For the text-containing cell, return its midpoint in [X, Y] coordinate format. 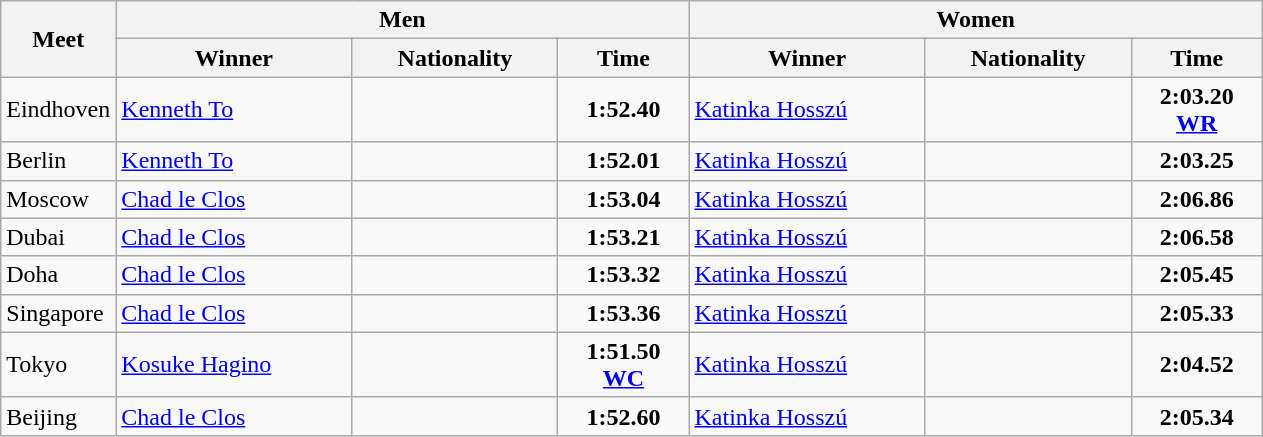
1:53.36 [624, 313]
1:52.40 [624, 110]
Kosuke Hagino [234, 364]
1:53.04 [624, 199]
1:53.32 [624, 275]
2:05.34 [1196, 416]
Singapore [58, 313]
Tokyo [58, 364]
1:52.01 [624, 161]
Beijing [58, 416]
Meet [58, 39]
Dubai [58, 237]
2:06.86 [1196, 199]
1:53.21 [624, 237]
2:03.20 WR [1196, 110]
Doha [58, 275]
2:05.33 [1196, 313]
1:52.60 [624, 416]
Men [402, 20]
Moscow [58, 199]
2:03.25 [1196, 161]
2:06.58 [1196, 237]
Berlin [58, 161]
Women [976, 20]
2:04.52 [1196, 364]
2:05.45 [1196, 275]
Eindhoven [58, 110]
1:51.50 WC [624, 364]
